Determine the (X, Y) coordinate at the center of the cell enclosing the given text.  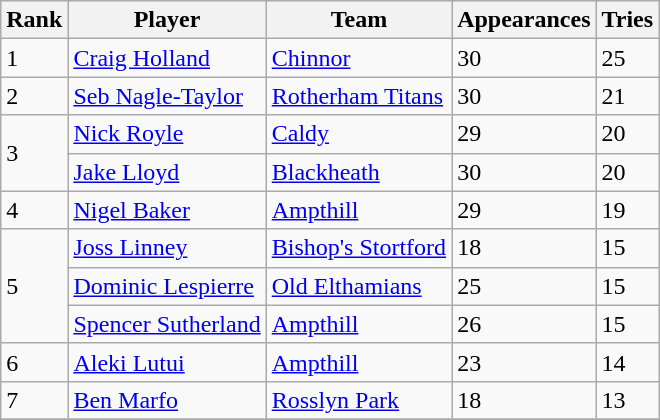
Dominic Lespierre (167, 286)
19 (628, 210)
Aleki Lutui (167, 362)
7 (34, 400)
Rosslyn Park (358, 400)
13 (628, 400)
Appearances (524, 20)
Chinnor (358, 58)
Blackheath (358, 172)
21 (628, 96)
Bishop's Stortford (358, 248)
Spencer Sutherland (167, 324)
26 (524, 324)
Rank (34, 20)
Tries (628, 20)
23 (524, 362)
3 (34, 153)
Joss Linney (167, 248)
Craig Holland (167, 58)
Nigel Baker (167, 210)
5 (34, 286)
Player (167, 20)
Rotherham Titans (358, 96)
2 (34, 96)
Old Elthamians (358, 286)
Caldy (358, 134)
Seb Nagle-Taylor (167, 96)
14 (628, 362)
Ben Marfo (167, 400)
Nick Royle (167, 134)
Team (358, 20)
6 (34, 362)
4 (34, 210)
Jake Lloyd (167, 172)
1 (34, 58)
